Locate the cell with the specified text and output its (X, Y) center coordinate. 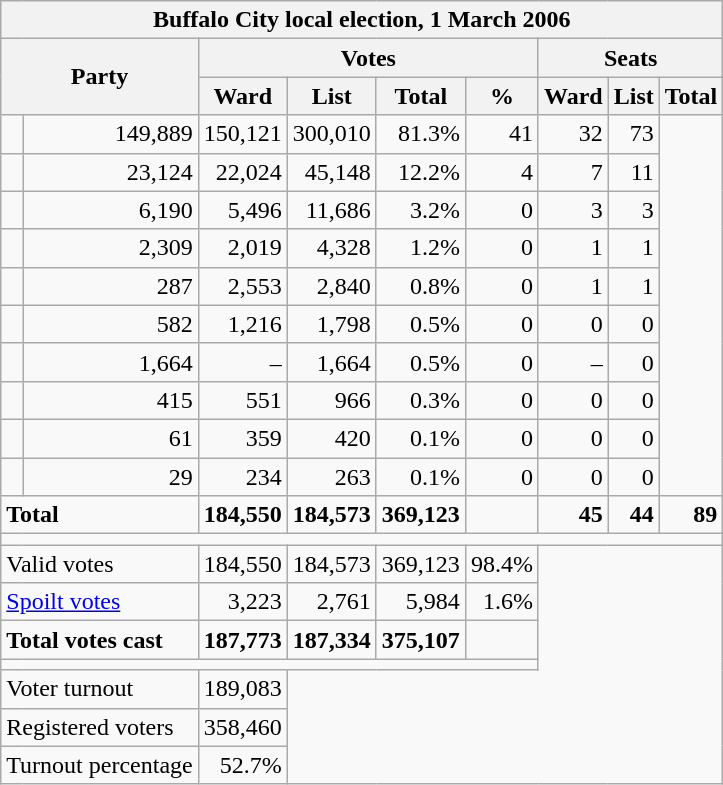
5,496 (242, 210)
2,840 (332, 286)
1,216 (242, 324)
32 (573, 134)
375,107 (420, 640)
% (502, 96)
45 (573, 515)
1.6% (502, 602)
5,984 (420, 602)
415 (110, 400)
4 (502, 172)
3,223 (242, 602)
Voter turnout (100, 689)
1,798 (332, 324)
189,083 (242, 689)
358,460 (242, 727)
Total votes cast (100, 640)
4,328 (332, 248)
98.4% (502, 564)
0.8% (420, 286)
Buffalo City local election, 1 March 2006 (362, 20)
2,553 (242, 286)
Seats (630, 58)
73 (634, 134)
359 (242, 438)
6,190 (110, 210)
187,773 (242, 640)
Votes (368, 58)
3.2% (420, 210)
149,889 (110, 134)
Spoilt votes (100, 602)
0.3% (420, 400)
966 (332, 400)
22,024 (242, 172)
29 (110, 477)
61 (110, 438)
150,121 (242, 134)
420 (332, 438)
41 (502, 134)
2,761 (332, 602)
81.3% (420, 134)
582 (110, 324)
263 (332, 477)
Registered voters (100, 727)
23,124 (110, 172)
2,019 (242, 248)
Party (100, 77)
12.2% (420, 172)
234 (242, 477)
44 (634, 515)
Turnout percentage (100, 765)
45,148 (332, 172)
89 (691, 515)
1.2% (420, 248)
300,010 (332, 134)
187,334 (332, 640)
11 (634, 172)
52.7% (242, 765)
Valid votes (100, 564)
287 (110, 286)
11,686 (332, 210)
7 (573, 172)
551 (242, 400)
2,309 (110, 248)
